Detect which cell encompasses the target text, then output its [X, Y] center coordinate. 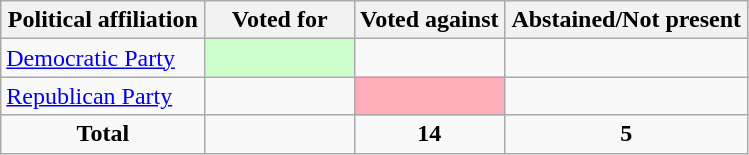
Voted against [429, 20]
Total [103, 134]
Political affiliation [103, 20]
Republican Party [103, 96]
14 [429, 134]
Abstained/Not present [626, 20]
Voted for [280, 20]
Democratic Party [103, 58]
5 [626, 134]
